Output the (x, y) coordinate of the center of the cell containing the given text.  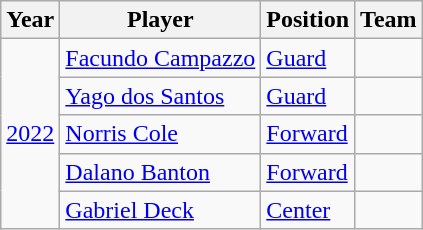
Facundo Campazzo (160, 58)
Position (308, 20)
Norris Cole (160, 134)
Dalano Banton (160, 172)
Player (160, 20)
Team (389, 20)
2022 (30, 134)
Yago dos Santos (160, 96)
Year (30, 20)
Gabriel Deck (160, 210)
Center (308, 210)
